Scan for the cell matching the given text and deliver its (x, y) coordinate at center. 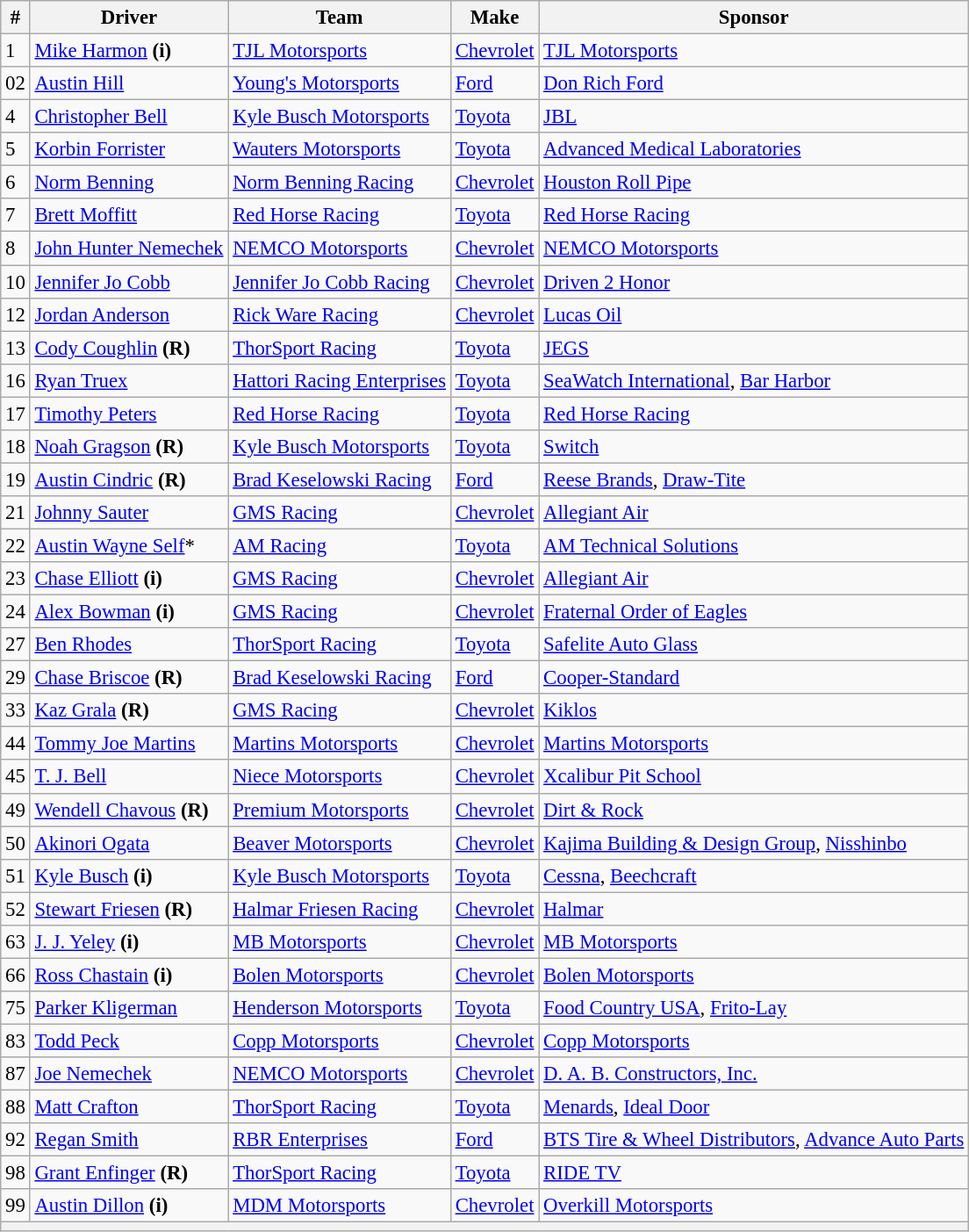
22 (16, 545)
Hattori Racing Enterprises (340, 380)
Austin Wayne Self* (129, 545)
Premium Motorsports (340, 810)
RIDE TV (754, 1173)
JEGS (754, 348)
Overkill Motorsports (754, 1206)
Fraternal Order of Eagles (754, 612)
Ross Chastain (i) (129, 975)
17 (16, 414)
BTS Tire & Wheel Distributors, Advance Auto Parts (754, 1140)
Kajima Building & Design Group, Nisshinbo (754, 843)
52 (16, 909)
Beaver Motorsports (340, 843)
Henderson Motorsports (340, 1008)
JBL (754, 117)
99 (16, 1206)
Wauters Motorsports (340, 149)
Ryan Truex (129, 380)
Xcalibur Pit School (754, 777)
10 (16, 282)
49 (16, 810)
J. J. Yeley (i) (129, 942)
Cessna, Beechcraft (754, 875)
Stewart Friesen (R) (129, 909)
21 (16, 513)
SeaWatch International, Bar Harbor (754, 380)
Driver (129, 18)
51 (16, 875)
Halmar (754, 909)
Timothy Peters (129, 414)
Chase Briscoe (R) (129, 678)
12 (16, 314)
Sponsor (754, 18)
27 (16, 645)
Team (340, 18)
18 (16, 447)
AM Racing (340, 545)
1 (16, 51)
Christopher Bell (129, 117)
19 (16, 479)
Make (494, 18)
63 (16, 942)
Lucas Oil (754, 314)
T. J. Bell (129, 777)
Ben Rhodes (129, 645)
66 (16, 975)
Safelite Auto Glass (754, 645)
45 (16, 777)
Tommy Joe Martins (129, 744)
29 (16, 678)
Brett Moffitt (129, 215)
Austin Hill (129, 83)
Grant Enfinger (R) (129, 1173)
92 (16, 1140)
Menards, Ideal Door (754, 1107)
John Hunter Nemechek (129, 249)
7 (16, 215)
Cooper-Standard (754, 678)
Mike Harmon (i) (129, 51)
Kaz Grala (R) (129, 710)
16 (16, 380)
Noah Gragson (R) (129, 447)
Jordan Anderson (129, 314)
13 (16, 348)
RBR Enterprises (340, 1140)
98 (16, 1173)
Niece Motorsports (340, 777)
Houston Roll Pipe (754, 183)
23 (16, 579)
Todd Peck (129, 1041)
Switch (754, 447)
44 (16, 744)
8 (16, 249)
Regan Smith (129, 1140)
Kiklos (754, 710)
Akinori Ogata (129, 843)
87 (16, 1074)
24 (16, 612)
50 (16, 843)
Cody Coughlin (R) (129, 348)
MDM Motorsports (340, 1206)
Young's Motorsports (340, 83)
Rick Ware Racing (340, 314)
D. A. B. Constructors, Inc. (754, 1074)
5 (16, 149)
Food Country USA, Frito-Lay (754, 1008)
Joe Nemechek (129, 1074)
Halmar Friesen Racing (340, 909)
6 (16, 183)
Matt Crafton (129, 1107)
02 (16, 83)
33 (16, 710)
88 (16, 1107)
Parker Kligerman (129, 1008)
Alex Bowman (i) (129, 612)
Korbin Forrister (129, 149)
Dirt & Rock (754, 810)
4 (16, 117)
Norm Benning Racing (340, 183)
Reese Brands, Draw-Tite (754, 479)
Wendell Chavous (R) (129, 810)
Kyle Busch (i) (129, 875)
Austin Dillon (i) (129, 1206)
Don Rich Ford (754, 83)
Austin Cindric (R) (129, 479)
Driven 2 Honor (754, 282)
Chase Elliott (i) (129, 579)
Jennifer Jo Cobb (129, 282)
# (16, 18)
Advanced Medical Laboratories (754, 149)
83 (16, 1041)
Johnny Sauter (129, 513)
Norm Benning (129, 183)
AM Technical Solutions (754, 545)
Jennifer Jo Cobb Racing (340, 282)
75 (16, 1008)
